For the text-containing cell, return its midpoint in [X, Y] coordinate format. 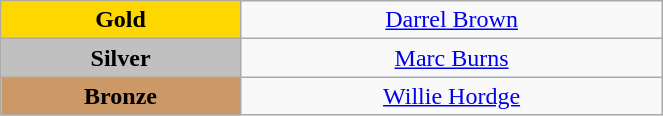
Bronze [121, 96]
Silver [121, 58]
Willie Hordge [452, 96]
Darrel Brown [452, 20]
Marc Burns [452, 58]
Gold [121, 20]
